Determine the [x, y] coordinate at the center of the cell enclosing the given text.  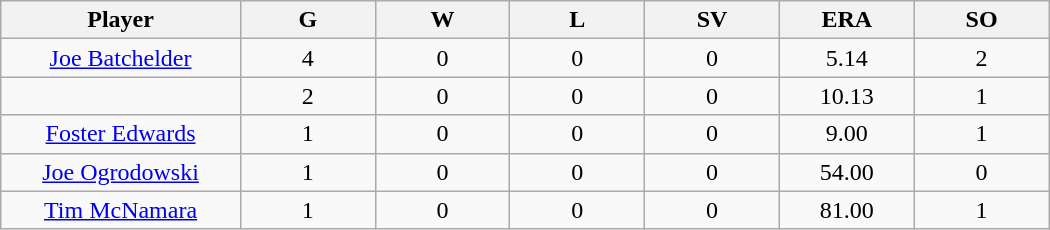
5.14 [846, 58]
81.00 [846, 210]
G [308, 20]
Player [121, 20]
4 [308, 58]
Tim McNamara [121, 210]
SV [712, 20]
SO [982, 20]
Joe Batchelder [121, 58]
Foster Edwards [121, 134]
ERA [846, 20]
W [442, 20]
54.00 [846, 172]
9.00 [846, 134]
Joe Ogrodowski [121, 172]
10.13 [846, 96]
L [578, 20]
